Pinpoint the cell where the given text exists, returning its (x, y) midpoint coordinate. 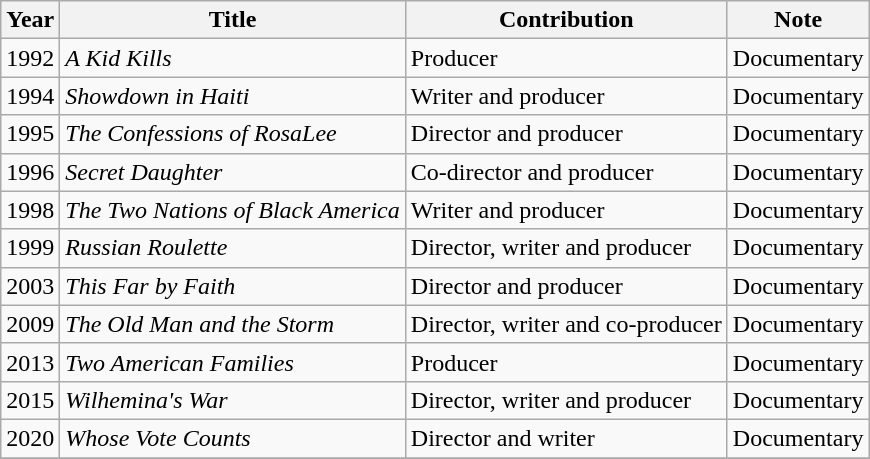
Secret Daughter (232, 172)
The Two Nations of Black America (232, 210)
Russian Roulette (232, 248)
Wilhemina's War (232, 400)
Contribution (566, 20)
Year (30, 20)
Note (798, 20)
2013 (30, 362)
1998 (30, 210)
1996 (30, 172)
1994 (30, 96)
Title (232, 20)
2020 (30, 438)
Co-director and producer (566, 172)
Whose Vote Counts (232, 438)
Two American Families (232, 362)
2009 (30, 324)
Director and writer (566, 438)
2003 (30, 286)
Showdown in Haiti (232, 96)
This Far by Faith (232, 286)
The Old Man and the Storm (232, 324)
1992 (30, 58)
Director, writer and co-producer (566, 324)
2015 (30, 400)
1999 (30, 248)
The Confessions of RosaLee (232, 134)
A Kid Kills (232, 58)
1995 (30, 134)
